Search for the cell housing the specified text and yield its [x, y] center coordinate. 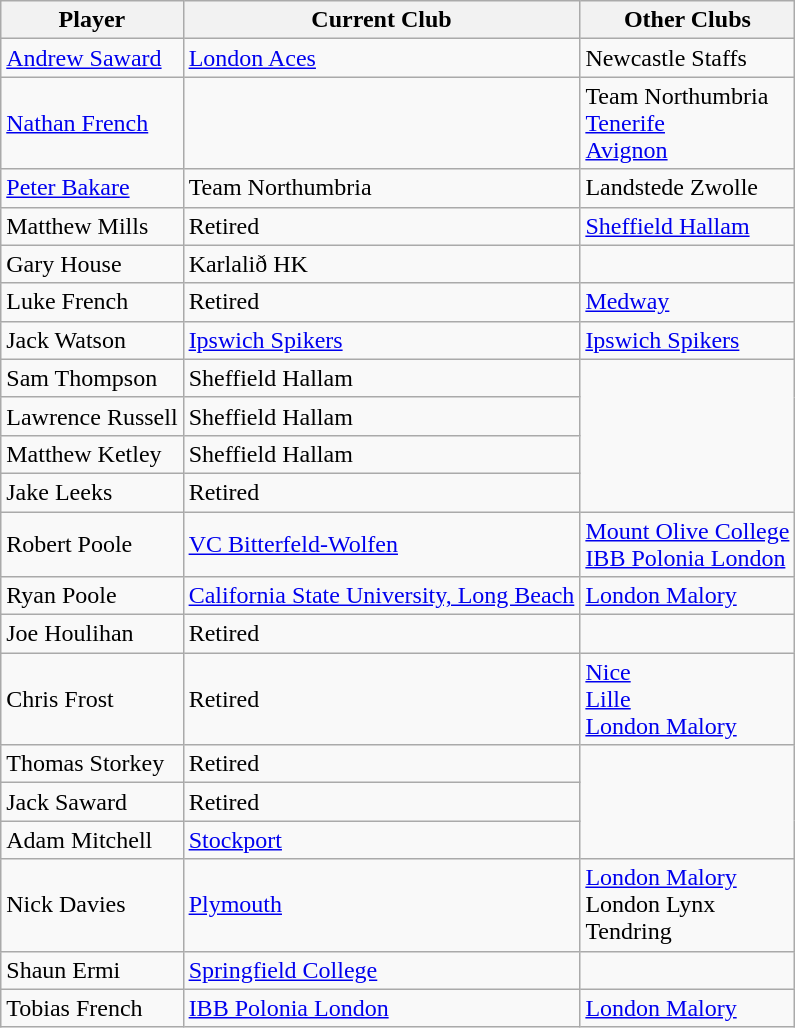
Nathan French [92, 123]
Stockport [382, 840]
Team Northumbria [382, 188]
Joe Houlihan [92, 634]
Current Club [382, 20]
Matthew Mills [92, 226]
Player [92, 20]
Jake Leeks [92, 492]
Luke French [92, 302]
Nick Davies [92, 905]
Gary House [92, 264]
Landstede Zwolle [688, 188]
California State University, Long Beach [382, 596]
Jack Watson [92, 340]
Robert Poole [92, 544]
Newcastle Staffs [688, 58]
Mount Olive College IBB Polonia London [688, 544]
Tobias French [92, 1008]
Ryan Poole [92, 596]
Sam Thompson [92, 378]
Lawrence Russell [92, 416]
Shaun Ermi [92, 970]
Chris Frost [92, 699]
Karlalið HK [382, 264]
Adam Mitchell [92, 840]
Plymouth [382, 905]
Team Northumbria Tenerife Avignon [688, 123]
Thomas Storkey [92, 764]
London Malory London Lynx Tendring [688, 905]
Jack Saward [92, 802]
Andrew Saward [92, 58]
Peter Bakare [92, 188]
Medway [688, 302]
Matthew Ketley [92, 454]
Springfield College [382, 970]
Other Clubs [688, 20]
VC Bitterfeld-Wolfen [382, 544]
IBB Polonia London [382, 1008]
London Aces [382, 58]
Nice Lille London Malory [688, 699]
